Find where the given text appears and provide that cell's center as [x, y] coordinate. 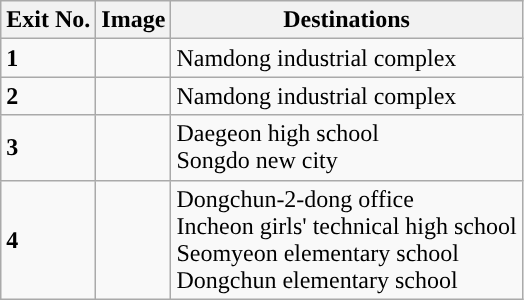
2 [48, 96]
4 [48, 240]
Daegeon high schoolSongdo new city [346, 148]
Destinations [346, 20]
1 [48, 58]
Dongchun-2-dong officeIncheon girls' technical high schoolSeomyeon elementary schoolDongchun elementary school [346, 240]
3 [48, 148]
Exit No. [48, 20]
Image [134, 20]
